Output the (X, Y) coordinate of the center of the cell containing the given text.  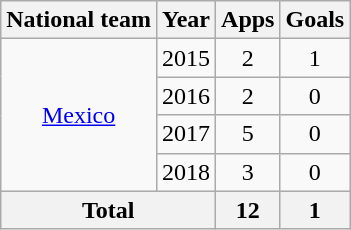
Year (186, 20)
2017 (186, 134)
3 (248, 172)
Mexico (79, 115)
Goals (315, 20)
2015 (186, 58)
Apps (248, 20)
5 (248, 134)
12 (248, 210)
National team (79, 20)
2018 (186, 172)
2016 (186, 96)
Total (108, 210)
